Provide the [X, Y] coordinate of the cell's center where the given text is located.  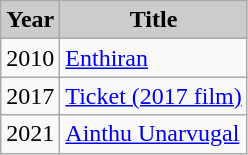
Title [154, 20]
2017 [30, 96]
2010 [30, 58]
Ainthu Unarvugal [154, 134]
Enthiran [154, 58]
2021 [30, 134]
Ticket (2017 film) [154, 96]
Year [30, 20]
